Provide the (x, y) coordinate of the cell's center where the given text is located.  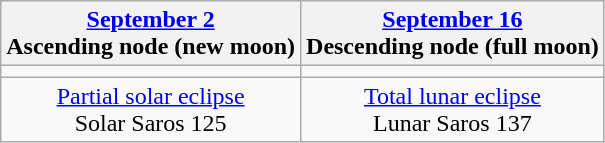
Total lunar eclipseLunar Saros 137 (453, 110)
Partial solar eclipseSolar Saros 125 (151, 110)
September 16Descending node (full moon) (453, 34)
September 2Ascending node (new moon) (151, 34)
